Detect which cell encompasses the target text, then output its (X, Y) center coordinate. 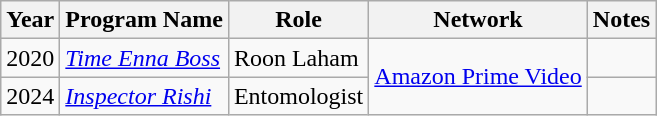
Role (298, 20)
Amazon Prime Video (478, 77)
Year (30, 20)
Inspector Rishi (144, 96)
2024 (30, 96)
Program Name (144, 20)
Notes (621, 20)
Entomologist (298, 96)
2020 (30, 58)
Time Enna Boss (144, 58)
Roon Laham (298, 58)
Network (478, 20)
